Extract the [x, y] coordinate from the center of the cell holding the provided text.  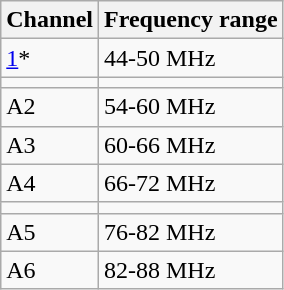
44-50 MHz [192, 58]
A6 [50, 270]
A5 [50, 232]
76-82 MHz [192, 232]
Frequency range [192, 20]
Channel [50, 20]
60-66 MHz [192, 145]
54-60 MHz [192, 107]
82-88 MHz [192, 270]
1* [50, 58]
A2 [50, 107]
A3 [50, 145]
A4 [50, 183]
66-72 MHz [192, 183]
